For the text-containing cell, return its midpoint in (X, Y) coordinate format. 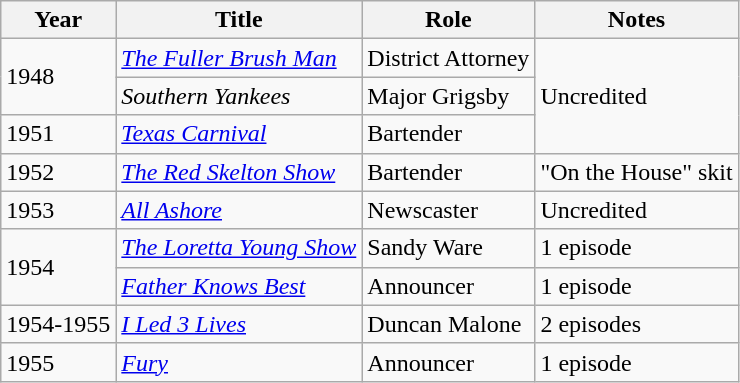
1955 (58, 362)
Major Grigsby (448, 96)
District Attorney (448, 58)
Notes (636, 20)
Title (239, 20)
1953 (58, 210)
1954 (58, 267)
Sandy Ware (448, 248)
Fury (239, 362)
1948 (58, 77)
Role (448, 20)
Newscaster (448, 210)
1952 (58, 172)
The Loretta Young Show (239, 248)
The Fuller Brush Man (239, 58)
Year (58, 20)
I Led 3 Lives (239, 324)
The Red Skelton Show (239, 172)
Southern Yankees (239, 96)
2 episodes (636, 324)
All Ashore (239, 210)
Father Knows Best (239, 286)
Duncan Malone (448, 324)
1954-1955 (58, 324)
"On the House" skit (636, 172)
1951 (58, 134)
Texas Carnival (239, 134)
